Scan for the cell matching the given text and deliver its [x, y] coordinate at center. 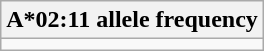
A*02:11 allele frequency [132, 20]
